Return [x, y] of the center of cell containing provided text 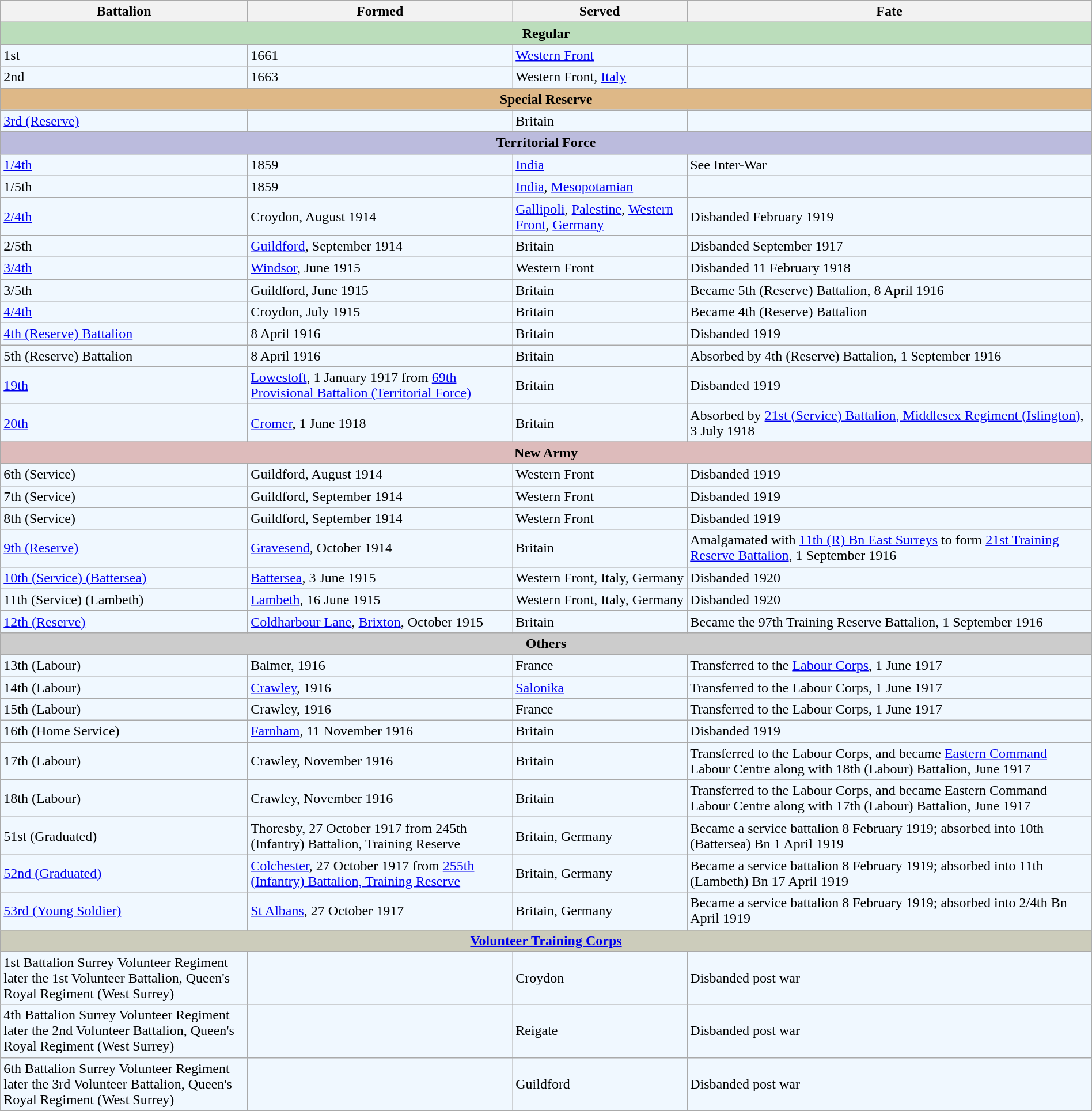
Croydon, July 1915 [380, 312]
6th Battalion Surrey Volunteer Regimentlater the 3rd Volunteer Battalion, Queen's Royal Regiment (West Surrey) [124, 1084]
13th (Labour) [124, 665]
Served [600, 12]
1663 [380, 77]
1/5th [124, 187]
Windsor, June 1915 [380, 268]
11th (Service) (Lambeth) [124, 600]
4/4th [124, 312]
2nd [124, 77]
Battersea, 3 June 1915 [380, 578]
1st Battalion Surrey Volunteer Regimentlater the 1st Volunteer Battalion, Queen's Royal Regiment (West Surrey) [124, 978]
Croydon, August 1914 [380, 217]
16th (Home Service) [124, 731]
Disbanded February 1919 [889, 217]
14th (Labour) [124, 687]
Formed [380, 12]
10th (Service) (Battersea) [124, 578]
India [600, 165]
Croydon [600, 978]
8th (Service) [124, 518]
Gallipoli, Palestine, Western Front, Germany [600, 217]
12th (Reserve) [124, 621]
18th (Labour) [124, 798]
52nd (Graduated) [124, 873]
Disbanded September 1917 [889, 246]
Regular [546, 33]
5th (Reserve) Battalion [124, 356]
Disbanded 11 February 1918 [889, 268]
Became 5th (Reserve) Battalion, 8 April 1916 [889, 290]
Balmer, 1916 [380, 665]
53rd (Young Soldier) [124, 911]
Lowestoft, 1 January 1917 from 69th Provisional Battalion (Territorial Force) [380, 386]
Fate [889, 12]
3/4th [124, 268]
Became 4th (Reserve) Battalion [889, 312]
Cromer, 1 June 1918 [380, 423]
Transferred to the Labour Corps, and became Eastern Command Labour Centre along with 17th (Labour) Battalion, June 1917 [889, 798]
6th (Service) [124, 475]
Gravesend, October 1914 [380, 548]
Reigate [600, 1031]
Coldharbour Lane, Brixton, October 1915 [380, 621]
Battalion [124, 12]
Lambeth, 16 June 1915 [380, 600]
9th (Reserve) [124, 548]
Transferred to the Labour Corps, and became Eastern Command Labour Centre along with 18th (Labour) Battalion, June 1917 [889, 761]
Guildford, June 1915 [380, 290]
Salonika [600, 687]
Amalgamated with 11th (R) Bn East Surreys to form 21st Training Reserve Battalion, 1 September 1916 [889, 548]
7th (Service) [124, 496]
1st [124, 55]
3/5th [124, 290]
Western Front, Italy [600, 77]
1/4th [124, 165]
Volunteer Training Corps [546, 941]
1661 [380, 55]
Guildford, August 1914 [380, 475]
India, Mesopotamian [600, 187]
20th [124, 423]
Became a service battalion 8 February 1919; absorbed into 11th (Lambeth) Bn 17 April 1919 [889, 873]
New Army [546, 453]
2/4th [124, 217]
4th (Reserve) Battalion [124, 334]
See Inter-War [889, 165]
Colchester, 27 October 1917 from 255th (Infantry) Battalion, Training Reserve [380, 873]
Guildford [600, 1084]
17th (Labour) [124, 761]
Absorbed by 4th (Reserve) Battalion, 1 September 1916 [889, 356]
Became the 97th Training Reserve Battalion, 1 September 1916 [889, 621]
Territorial Force [546, 143]
19th [124, 386]
2/5th [124, 246]
Others [546, 643]
St Albans, 27 October 1917 [380, 911]
15th (Labour) [124, 710]
3rd (Reserve) [124, 121]
Absorbed by 21st (Service) Battalion, Middlesex Regiment (Islington), 3 July 1918 [889, 423]
Became a service battalion 8 February 1919; absorbed into 2/4th Bn April 1919 [889, 911]
Special Reserve [546, 99]
Became a service battalion 8 February 1919; absorbed into 10th (Battersea) Bn 1 April 1919 [889, 836]
Farnham, 11 November 1916 [380, 731]
51st (Graduated) [124, 836]
4th Battalion Surrey Volunteer Regimentlater the 2nd Volunteer Battalion, Queen's Royal Regiment (West Surrey) [124, 1031]
Thoresby, 27 October 1917 from 245th (Infantry) Battalion, Training Reserve [380, 836]
